Search for the cell housing the specified text and yield its (X, Y) center coordinate. 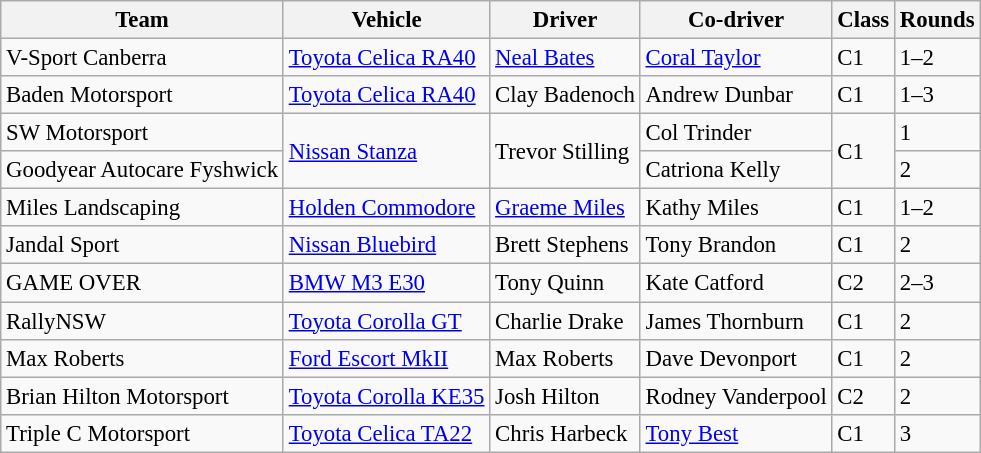
Charlie Drake (565, 321)
Vehicle (386, 20)
Graeme Miles (565, 208)
Driver (565, 20)
Team (142, 20)
Rodney Vanderpool (736, 396)
Chris Harbeck (565, 433)
Toyota Corolla KE35 (386, 396)
Nissan Bluebird (386, 245)
Nissan Stanza (386, 152)
Brett Stephens (565, 245)
Holden Commodore (386, 208)
Goodyear Autocare Fyshwick (142, 170)
Kate Catford (736, 283)
Clay Badenoch (565, 95)
2–3 (938, 283)
Coral Taylor (736, 58)
Baden Motorsport (142, 95)
Trevor Stilling (565, 152)
Tony Best (736, 433)
Class (864, 20)
Dave Devonport (736, 358)
1 (938, 133)
Miles Landscaping (142, 208)
James Thornburn (736, 321)
3 (938, 433)
Neal Bates (565, 58)
V-Sport Canberra (142, 58)
Andrew Dunbar (736, 95)
Toyota Corolla GT (386, 321)
Brian Hilton Motorsport (142, 396)
Kathy Miles (736, 208)
Catriona Kelly (736, 170)
Josh Hilton (565, 396)
Ford Escort MkII (386, 358)
Jandal Sport (142, 245)
GAME OVER (142, 283)
Toyota Celica TA22 (386, 433)
SW Motorsport (142, 133)
Tony Brandon (736, 245)
1–3 (938, 95)
Rounds (938, 20)
BMW M3 E30 (386, 283)
Co-driver (736, 20)
Col Trinder (736, 133)
RallyNSW (142, 321)
Triple C Motorsport (142, 433)
Tony Quinn (565, 283)
